Capture the cell that displays the provided text and extract its [X, Y] central coordinate. 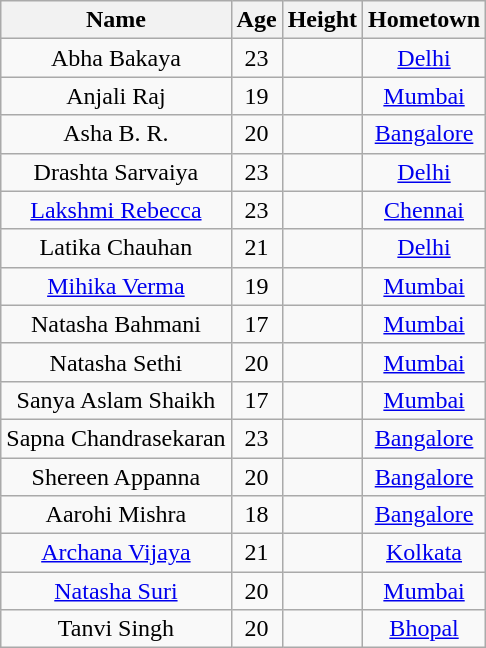
18 [256, 515]
Sapna Chandrasekaran [116, 438]
Latika Chauhan [116, 248]
Bhopal [424, 629]
Natasha Sethi [116, 362]
Archana Vijaya [116, 553]
Asha B. R. [116, 134]
Anjali Raj [116, 96]
Tanvi Singh [116, 629]
Age [256, 20]
Height [322, 20]
Name [116, 20]
Abha Bakaya [116, 58]
Sanya Aslam Shaikh [116, 400]
Shereen Appanna [116, 477]
Lakshmi Rebecca [116, 210]
Mihika Verma [116, 286]
Kolkata [424, 553]
Hometown [424, 20]
Natasha Bahmani [116, 324]
Drashta Sarvaiya [116, 172]
Chennai [424, 210]
Natasha Suri [116, 591]
Aarohi Mishra [116, 515]
